For the text-containing cell, return its midpoint in (X, Y) coordinate format. 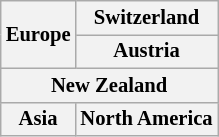
Asia (38, 119)
New Zealand (110, 85)
Austria (146, 51)
Europe (38, 34)
Switzerland (146, 17)
North America (146, 119)
